Capture the cell that displays the provided text and extract its (X, Y) central coordinate. 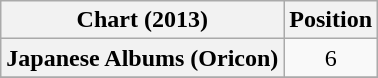
Position (331, 20)
Japanese Albums (Oricon) (142, 58)
Chart (2013) (142, 20)
6 (331, 58)
